Detect which cell encompasses the target text, then output its [x, y] center coordinate. 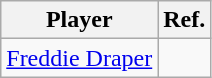
Ref. [184, 20]
Player [80, 20]
Freddie Draper [80, 58]
